Return [x, y] of the center of cell containing provided text 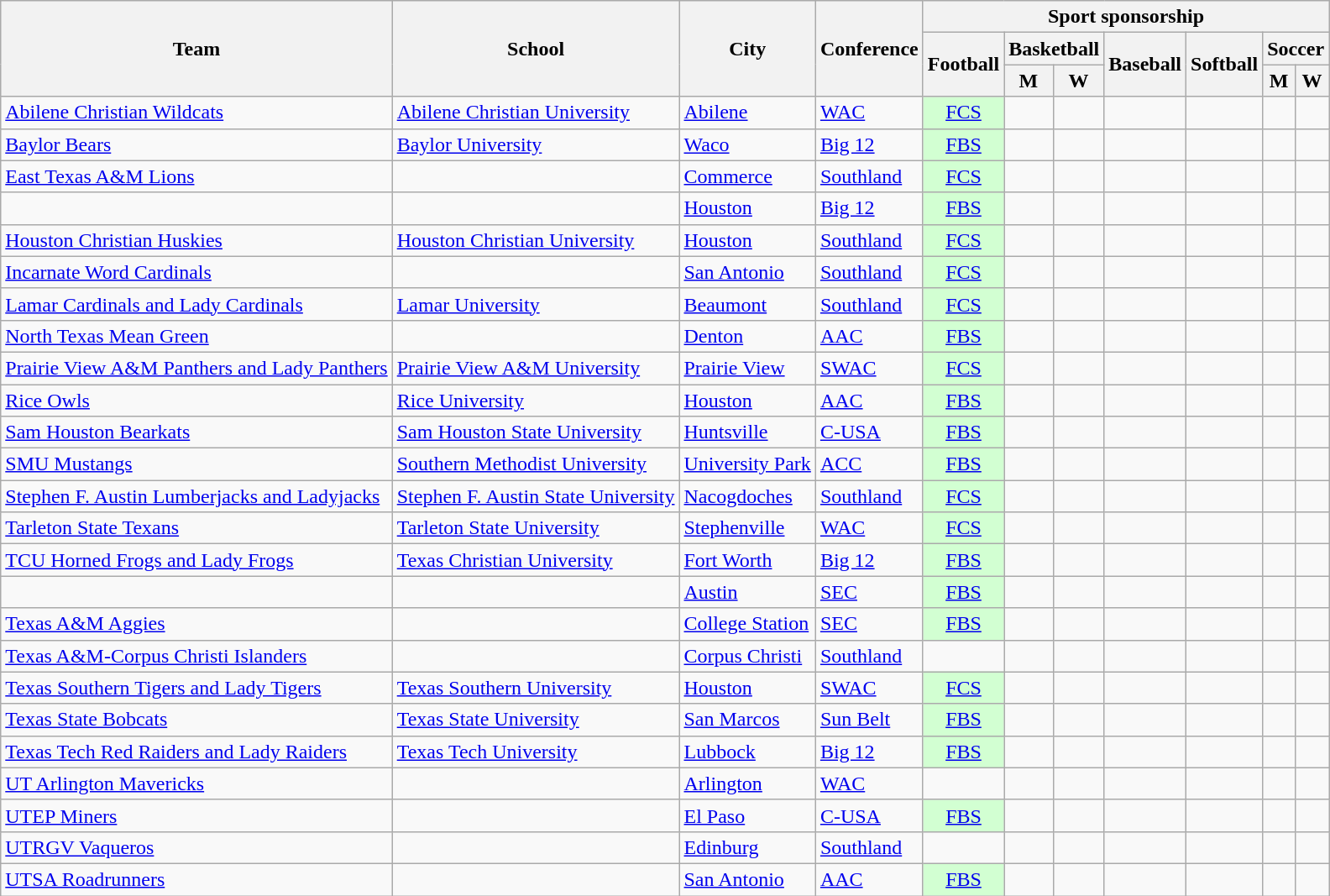
Conference [869, 49]
UTEP Miners [196, 815]
Stephen F. Austin State University [536, 496]
Texas Southern University [536, 688]
Arlington [747, 783]
Prairie View A&M University [536, 368]
Texas State Bobcats [196, 720]
Texas Tech Red Raiders and Lady Raiders [196, 752]
Sport sponsorship [1125, 17]
Houston Christian Huskies [196, 240]
Texas A&M Aggies [196, 624]
Beaumont [747, 304]
Texas Tech University [536, 752]
Sun Belt [869, 720]
Houston Christian University [536, 240]
Team [196, 49]
City [747, 49]
Abilene [747, 113]
Prairie View A&M Panthers and Lady Panthers [196, 368]
Football [963, 65]
Fort Worth [747, 560]
East Texas A&M Lions [196, 176]
College Station [747, 624]
University Park [747, 464]
Baseball [1145, 65]
Lamar University [536, 304]
Softball [1224, 65]
Commerce [747, 176]
Abilene Christian Wildcats [196, 113]
Southern Methodist University [536, 464]
Denton [747, 336]
Rice University [536, 401]
Tarleton State University [536, 528]
Edinburg [747, 847]
SMU Mustangs [196, 464]
Texas A&M-Corpus Christi Islanders [196, 656]
Soccer [1296, 49]
UTSA Roadrunners [196, 879]
ACC [869, 464]
School [536, 49]
TCU Horned Frogs and Lady Frogs [196, 560]
Incarnate Word Cardinals [196, 272]
Corpus Christi [747, 656]
El Paso [747, 815]
North Texas Mean Green [196, 336]
Basketball [1055, 49]
Baylor University [536, 144]
Nacogdoches [747, 496]
Rice Owls [196, 401]
Austin [747, 592]
Waco [747, 144]
Huntsville [747, 432]
Prairie View [747, 368]
Abilene Christian University [536, 113]
Stephenville [747, 528]
Tarleton State Texans [196, 528]
Lubbock [747, 752]
UT Arlington Mavericks [196, 783]
Texas State University [536, 720]
Sam Houston State University [536, 432]
San Marcos [747, 720]
Texas Southern Tigers and Lady Tigers [196, 688]
Texas Christian University [536, 560]
Baylor Bears [196, 144]
Lamar Cardinals and Lady Cardinals [196, 304]
UTRGV Vaqueros [196, 847]
Sam Houston Bearkats [196, 432]
Stephen F. Austin Lumberjacks and Ladyjacks [196, 496]
